For the text-containing cell, return its midpoint in [X, Y] coordinate format. 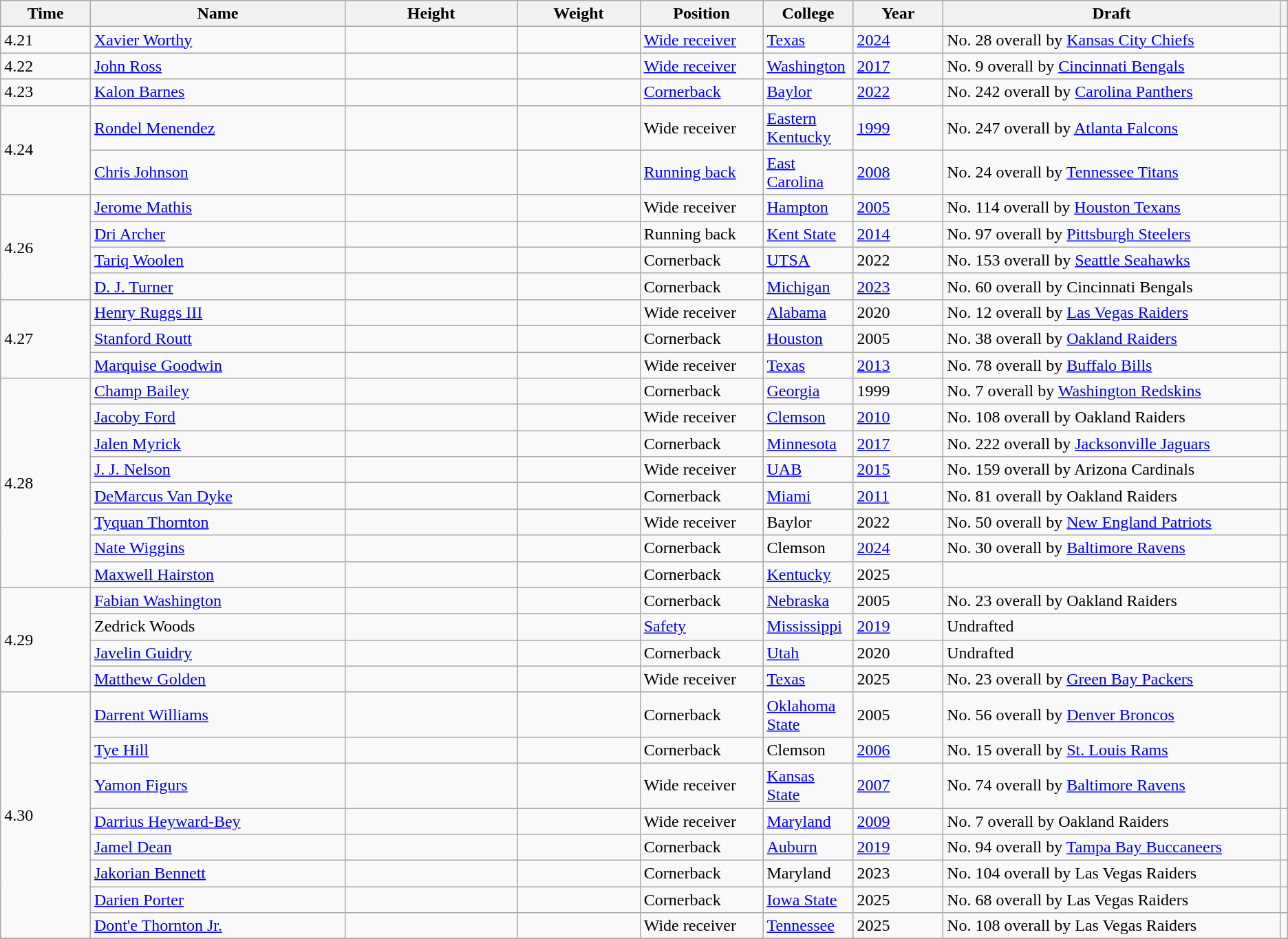
John Ross [217, 66]
Kentucky [808, 574]
Michigan [808, 286]
Champ Bailey [217, 391]
No. 108 overall by Oakland Raiders [1112, 418]
Iowa State [808, 900]
4.28 [45, 483]
Stanford Routt [217, 338]
No. 23 overall by Oakland Raiders [1112, 601]
Jacoby Ford [217, 418]
No. 30 overall by Baltimore Ravens [1112, 548]
Javelin Guidry [217, 653]
No. 68 overall by Las Vegas Raiders [1112, 900]
No. 94 overall by Tampa Bay Buccaneers [1112, 848]
Draft [1112, 14]
Georgia [808, 391]
Kansas State [808, 786]
4.30 [45, 815]
Safety [702, 627]
No. 78 overall by Buffalo Bills [1112, 365]
2013 [899, 365]
Jalen Myrick [217, 444]
No. 159 overall by Arizona Cardinals [1112, 470]
No. 15 overall by St. Louis Rams [1112, 750]
2014 [899, 234]
No. 28 overall by Kansas City Chiefs [1112, 40]
UTSA [808, 260]
4.26 [45, 247]
2007 [899, 786]
No. 9 overall by Cincinnati Bengals [1112, 66]
Height [431, 14]
East Carolina [808, 172]
No. 24 overall by Tennessee Titans [1112, 172]
2010 [899, 418]
No. 50 overall by New England Patriots [1112, 522]
Name [217, 14]
No. 114 overall by Houston Texans [1112, 208]
Kalon Barnes [217, 92]
Yamon Figurs [217, 786]
No. 104 overall by Las Vegas Raiders [1112, 874]
Jerome Mathis [217, 208]
No. 81 overall by Oakland Raiders [1112, 496]
No. 222 overall by Jacksonville Jaguars [1112, 444]
Xavier Worthy [217, 40]
J. J. Nelson [217, 470]
DeMarcus Van Dyke [217, 496]
No. 7 overall by Washington Redskins [1112, 391]
Fabian Washington [217, 601]
Alabama [808, 312]
Maxwell Hairston [217, 574]
4.23 [45, 92]
Mississippi [808, 627]
D. J. Turner [217, 286]
Jakorian Bennett [217, 874]
Eastern Kentucky [808, 128]
Oklahoma State [808, 714]
Jamel Dean [217, 848]
No. 38 overall by Oakland Raiders [1112, 338]
Washington [808, 66]
Rondel Menendez [217, 128]
Tariq Woolen [217, 260]
Houston [808, 338]
4.21 [45, 40]
No. 153 overall by Seattle Seahawks [1112, 260]
Matthew Golden [217, 679]
Tye Hill [217, 750]
No. 108 overall by Las Vegas Raiders [1112, 926]
Chris Johnson [217, 172]
Marquise Goodwin [217, 365]
4.29 [45, 640]
UAB [808, 470]
No. 242 overall by Carolina Panthers [1112, 92]
2015 [899, 470]
No. 12 overall by Las Vegas Raiders [1112, 312]
No. 247 overall by Atlanta Falcons [1112, 128]
Weight [579, 14]
Darien Porter [217, 900]
Dont'e Thornton Jr. [217, 926]
Tennessee [808, 926]
Dri Archer [217, 234]
2006 [899, 750]
Utah [808, 653]
Miami [808, 496]
College [808, 14]
No. 56 overall by Denver Broncos [1112, 714]
2011 [899, 496]
Nebraska [808, 601]
No. 23 overall by Green Bay Packers [1112, 679]
Auburn [808, 848]
Position [702, 14]
Tyquan Thornton [217, 522]
4.22 [45, 66]
Year [899, 14]
Darrius Heyward-Bey [217, 821]
Henry Ruggs III [217, 312]
No. 60 overall by Cincinnati Bengals [1112, 286]
No. 97 overall by Pittsburgh Steelers [1112, 234]
2009 [899, 821]
Nate Wiggins [217, 548]
Minnesota [808, 444]
2008 [899, 172]
No. 7 overall by Oakland Raiders [1112, 821]
Darrent Williams [217, 714]
4.24 [45, 150]
No. 74 overall by Baltimore Ravens [1112, 786]
Time [45, 14]
4.27 [45, 338]
Kent State [808, 234]
Zedrick Woods [217, 627]
Hampton [808, 208]
